Return (x, y) of the center of cell containing provided text 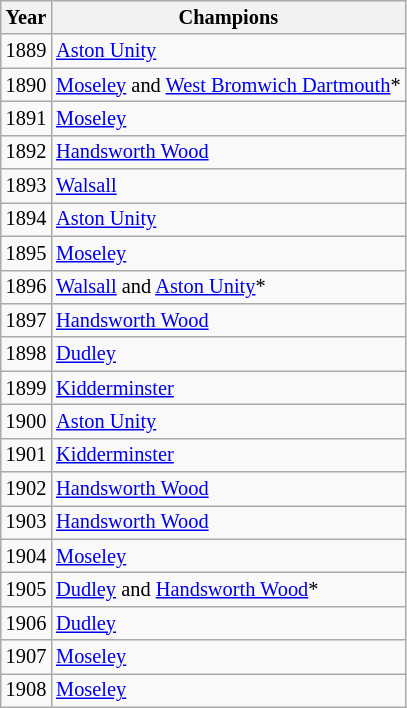
1894 (26, 219)
1892 (26, 152)
1901 (26, 455)
1889 (26, 51)
Walsall and Aston Unity* (228, 287)
1908 (26, 690)
1902 (26, 489)
1905 (26, 589)
1903 (26, 522)
1898 (26, 354)
Dudley and Handsworth Wood* (228, 589)
1893 (26, 186)
1906 (26, 623)
Moseley and West Bromwich Dartmouth* (228, 85)
1899 (26, 388)
1904 (26, 556)
Year (26, 17)
1907 (26, 657)
1891 (26, 118)
Walsall (228, 186)
1895 (26, 253)
1890 (26, 85)
1897 (26, 320)
1896 (26, 287)
Champions (228, 17)
1900 (26, 421)
